Detect which cell encompasses the target text, then output its [x, y] center coordinate. 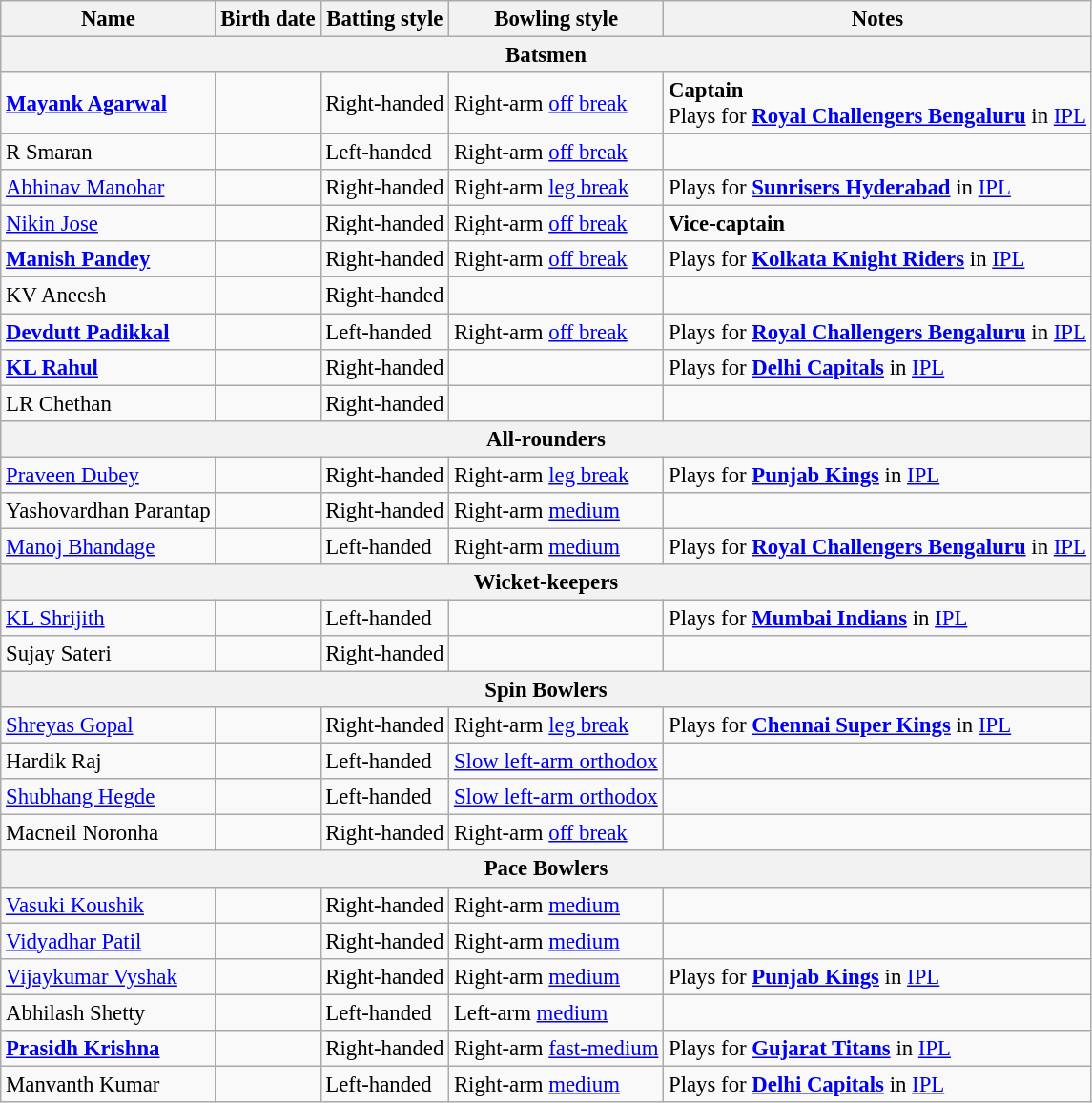
Manoj Bhandage [109, 546]
Vidyadhar Patil [109, 941]
Shreyas Gopal [109, 725]
KL Rahul [109, 367]
Mayank Agarwal [109, 103]
Plays for Mumbai Indians in IPL [877, 618]
Praveen Dubey [109, 475]
Bowling style [557, 19]
Macneil Noronha [109, 833]
Plays for Chennai Super Kings in IPL [877, 725]
Pace Bowlers [546, 869]
Left-arm medium [557, 1012]
Abhinav Manohar [109, 188]
LR Chethan [109, 403]
KV Aneesh [109, 296]
Right-arm fast-medium [557, 1049]
Vice-captain [877, 224]
Spin Bowlers [546, 690]
Birth date [268, 19]
Vijaykumar Vyshak [109, 976]
Nikin Jose [109, 224]
Captain Plays for Royal Challengers Bengaluru in IPL [877, 103]
Notes [877, 19]
Hardik Raj [109, 762]
Wicket-keepers [546, 582]
Plays for Gujarat Titans in IPL [877, 1049]
Yashovardhan Parantap [109, 511]
Abhilash Shetty [109, 1012]
Batting style [385, 19]
Sujay Sateri [109, 654]
Plays for Kolkata Knight Riders in IPL [877, 260]
Manvanth Kumar [109, 1084]
Devdutt Padikkal [109, 332]
All-rounders [546, 439]
Vasuki Koushik [109, 905]
R Smaran [109, 153]
Manish Pandey [109, 260]
Plays for Sunrisers Hyderabad in IPL [877, 188]
Batsmen [546, 55]
Shubhang Hegde [109, 797]
Name [109, 19]
Prasidh Krishna [109, 1049]
KL Shrijith [109, 618]
